Output the (x, y) coordinate of the center of the cell containing the given text.  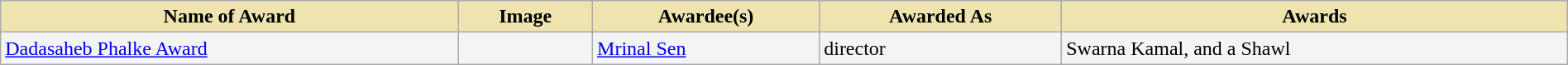
Swarna Kamal, and a Shawl (1315, 48)
Image (526, 17)
Mrinal Sen (706, 48)
Awarded As (941, 17)
Dadasaheb Phalke Award (230, 48)
Name of Award (230, 17)
Awards (1315, 17)
Awardee(s) (706, 17)
director (941, 48)
